Search for the cell housing the specified text and yield its [x, y] center coordinate. 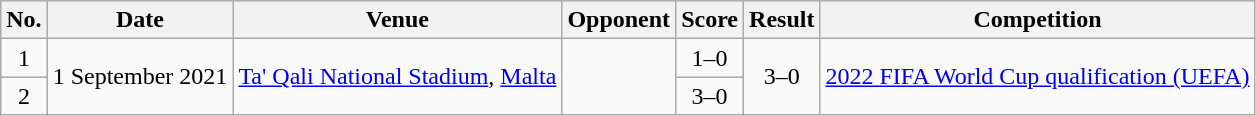
1 [24, 58]
Ta' Qali National Stadium, Malta [398, 77]
Venue [398, 20]
1 September 2021 [140, 77]
Competition [1038, 20]
Date [140, 20]
1–0 [710, 58]
2022 FIFA World Cup qualification (UEFA) [1038, 77]
Opponent [619, 20]
Result [782, 20]
No. [24, 20]
Score [710, 20]
2 [24, 96]
